Extract the [X, Y] coordinate from the center of the cell holding the provided text.  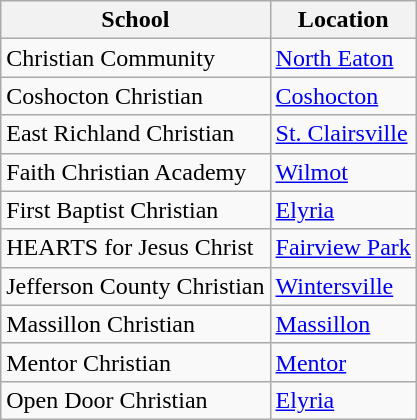
Open Door Christian [136, 400]
Fairview Park [343, 248]
Coshocton Christian [136, 96]
Wilmot [343, 172]
Christian Community [136, 58]
East Richland Christian [136, 134]
Wintersville [343, 286]
HEARTS for Jesus Christ [136, 248]
Location [343, 20]
Massillon Christian [136, 324]
Massillon [343, 324]
First Baptist Christian [136, 210]
Mentor Christian [136, 362]
Jefferson County Christian [136, 286]
Faith Christian Academy [136, 172]
School [136, 20]
North Eaton [343, 58]
Coshocton [343, 96]
Mentor [343, 362]
St. Clairsville [343, 134]
